Return [x, y] of the center of cell containing provided text 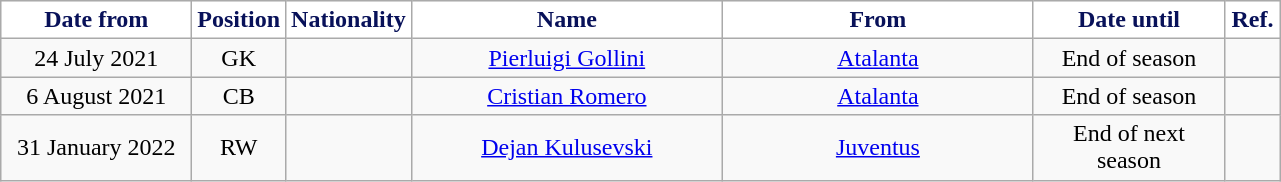
24 July 2021 [96, 58]
Position [239, 20]
RW [239, 148]
Date from [96, 20]
CB [239, 96]
GK [239, 58]
Pierluigi Gollini [566, 58]
From [878, 20]
Dejan Kulusevski [566, 148]
Cristian Romero [566, 96]
6 August 2021 [96, 96]
Date until [1128, 20]
31 January 2022 [96, 148]
Ref. [1252, 20]
Name [566, 20]
End of next season [1128, 148]
Nationality [349, 20]
Juventus [878, 148]
